Find where the given text appears and provide that cell's center as (x, y) coordinate. 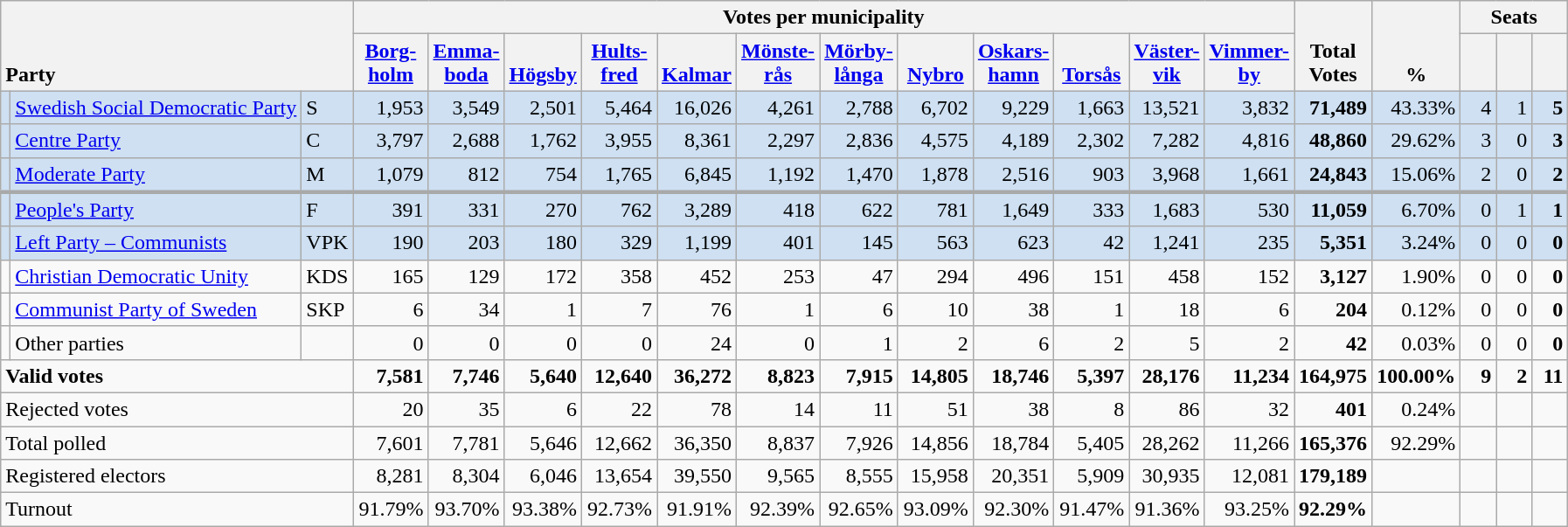
Borg- holm (391, 63)
93.09% (935, 510)
530 (1250, 210)
34 (467, 309)
8,823 (778, 376)
11,059 (1334, 210)
8,304 (467, 476)
2,501 (543, 107)
Mönste- rås (778, 63)
F (327, 210)
7 (619, 309)
% (1416, 45)
333 (1092, 210)
164,975 (1334, 376)
129 (467, 276)
8 (1092, 409)
28,262 (1167, 443)
172 (543, 276)
331 (467, 210)
1,762 (543, 141)
Christian Democratic Unity (156, 276)
92.30% (1013, 510)
People's Party (156, 210)
203 (467, 243)
145 (859, 243)
Swedish Social Democratic Party (156, 107)
496 (1013, 276)
4,261 (778, 107)
1,241 (1167, 243)
S (327, 107)
36,272 (697, 376)
13,521 (1167, 107)
14,856 (935, 443)
1,470 (859, 175)
20,351 (1013, 476)
Oskars- hamn (1013, 63)
39,550 (697, 476)
2,516 (1013, 175)
93.25% (1250, 510)
76 (697, 309)
18 (1167, 309)
Registered electors (177, 476)
12,081 (1250, 476)
180 (543, 243)
235 (1250, 243)
91.79% (391, 510)
Torsås (1092, 63)
35 (467, 409)
418 (778, 210)
32 (1250, 409)
28,176 (1167, 376)
7,601 (391, 443)
93.70% (467, 510)
22 (619, 409)
2,836 (859, 141)
1,192 (778, 175)
C (327, 141)
M (327, 175)
Nybro (935, 63)
7,915 (859, 376)
Communist Party of Sweden (156, 309)
152 (1250, 276)
9,565 (778, 476)
10 (935, 309)
Centre Party (156, 141)
Valid votes (177, 376)
4,189 (1013, 141)
SKP (327, 309)
270 (543, 210)
1,683 (1167, 210)
3.24% (1416, 243)
2,788 (859, 107)
622 (859, 210)
294 (935, 276)
Mörby- långa (859, 63)
1,649 (1013, 210)
5,351 (1334, 243)
92.73% (619, 510)
7,581 (391, 376)
1,765 (619, 175)
Högsby (543, 63)
11,234 (1250, 376)
8,361 (697, 141)
165,376 (1334, 443)
Party (177, 45)
5,909 (1092, 476)
6,845 (697, 175)
Hults- fred (619, 63)
3,968 (1167, 175)
Left Party – Communists (156, 243)
7,746 (467, 376)
93.38% (543, 510)
24 (697, 343)
Total Votes (1334, 45)
16,026 (697, 107)
Votes per municipality (823, 17)
VPK (327, 243)
11,266 (1250, 443)
1,661 (1250, 175)
Rejected votes (177, 409)
91.36% (1167, 510)
Moderate Party (156, 175)
9 (1479, 376)
9,229 (1013, 107)
47 (859, 276)
1,953 (391, 107)
179,189 (1334, 476)
5,640 (543, 376)
3,127 (1334, 276)
100.00% (1416, 376)
14,805 (935, 376)
358 (619, 276)
1,878 (935, 175)
Turnout (177, 510)
Emma- boda (467, 63)
30,935 (1167, 476)
253 (778, 276)
15.06% (1416, 175)
Seats (1514, 17)
8,281 (391, 476)
1.90% (1416, 276)
92.65% (859, 510)
762 (619, 210)
2,297 (778, 141)
2,688 (467, 141)
13,654 (619, 476)
91.47% (1092, 510)
391 (391, 210)
8,555 (859, 476)
24,843 (1334, 175)
3,955 (619, 141)
4,575 (935, 141)
5,464 (619, 107)
7,926 (859, 443)
15,958 (935, 476)
Other parties (156, 343)
5,397 (1092, 376)
151 (1092, 276)
92.39% (778, 510)
3,549 (467, 107)
3,797 (391, 141)
754 (543, 175)
7,282 (1167, 141)
86 (1167, 409)
4 (1479, 107)
51 (935, 409)
KDS (327, 276)
7,781 (467, 443)
3,289 (697, 210)
Total polled (177, 443)
6,046 (543, 476)
12,640 (619, 376)
329 (619, 243)
0.12% (1416, 309)
48,860 (1334, 141)
190 (391, 243)
2,302 (1092, 141)
204 (1334, 309)
6,702 (935, 107)
8,837 (778, 443)
Väster- vik (1167, 63)
1,079 (391, 175)
12,662 (619, 443)
Kalmar (697, 63)
5,405 (1092, 443)
458 (1167, 276)
6.70% (1416, 210)
0.03% (1416, 343)
14 (778, 409)
5,646 (543, 443)
563 (935, 243)
43.33% (1416, 107)
78 (697, 409)
Vimmer- by (1250, 63)
0.24% (1416, 409)
91.91% (697, 510)
18,746 (1013, 376)
452 (697, 276)
3,832 (1250, 107)
781 (935, 210)
903 (1092, 175)
71,489 (1334, 107)
1,663 (1092, 107)
4,816 (1250, 141)
20 (391, 409)
36,350 (697, 443)
18,784 (1013, 443)
1,199 (697, 243)
812 (467, 175)
165 (391, 276)
623 (1013, 243)
29.62% (1416, 141)
